Provide the [X, Y] coordinate of the cell's center where the given text is located.  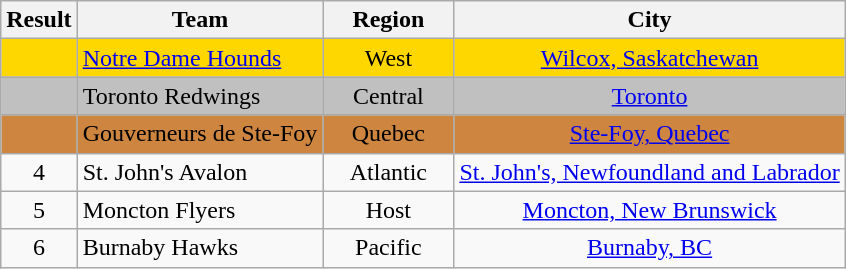
Atlantic [388, 172]
St. John's, Newfoundland and Labrador [650, 172]
Toronto [650, 96]
Ste-Foy, Quebec [650, 134]
Host [388, 210]
Quebec [388, 134]
Burnaby Hawks [200, 248]
Region [388, 20]
City [650, 20]
Pacific [388, 248]
Moncton, New Brunswick [650, 210]
4 [39, 172]
Wilcox, Saskatchewan [650, 58]
St. John's Avalon [200, 172]
Notre Dame Hounds [200, 58]
Burnaby, BC [650, 248]
Result [39, 20]
Central [388, 96]
Gouverneurs de Ste-Foy [200, 134]
Toronto Redwings [200, 96]
West [388, 58]
Team [200, 20]
5 [39, 210]
6 [39, 248]
Moncton Flyers [200, 210]
